Capture the cell that displays the provided text and extract its (X, Y) central coordinate. 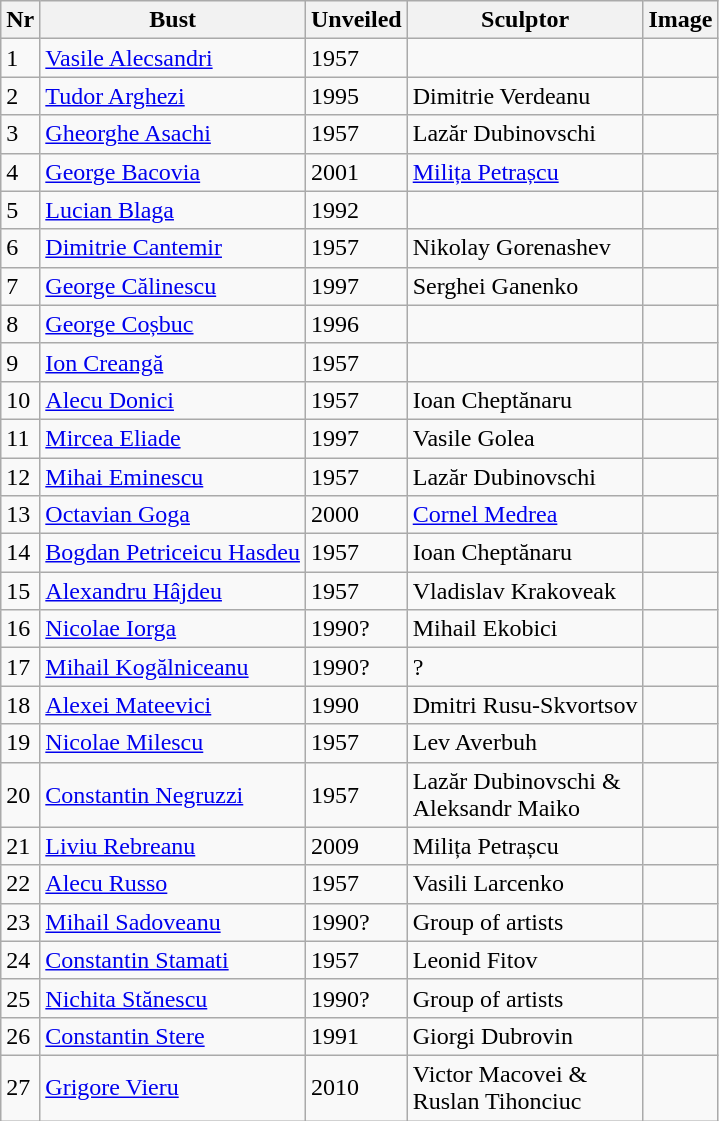
Alecu Russo (173, 884)
6 (20, 248)
8 (20, 324)
Alexei Mateevici (173, 705)
Grigore Vieru (173, 1088)
Alecu Donici (173, 400)
24 (20, 960)
1 (20, 58)
5 (20, 210)
2009 (356, 846)
1992 (356, 210)
Lucian Blaga (173, 210)
2000 (356, 515)
1995 (356, 96)
Nichita Stănescu (173, 998)
16 (20, 629)
21 (20, 846)
Nikolay Gorenashev (525, 248)
1991 (356, 1036)
? (525, 667)
Victor Macovei & Ruslan Tihonciuc (525, 1088)
2010 (356, 1088)
Vasile Alecsandri (173, 58)
13 (20, 515)
1990 (356, 705)
Octavian Goga (173, 515)
12 (20, 477)
Mihail Ekobici (525, 629)
26 (20, 1036)
7 (20, 286)
20 (20, 794)
15 (20, 591)
1996 (356, 324)
Cornel Medrea (525, 515)
25 (20, 998)
Mihai Eminescu (173, 477)
Image (680, 20)
Mihail Kogălniceanu (173, 667)
George Călinescu (173, 286)
Dimitrie Cantemir (173, 248)
Gheorghe Asachi (173, 134)
Bogdan Petriceicu Hasdeu (173, 553)
Giorgi Dubrovin (525, 1036)
Tudor Arghezi (173, 96)
22 (20, 884)
27 (20, 1088)
Constantin Stamati (173, 960)
Nr (20, 20)
Sculptor (525, 20)
Mihail Sadoveanu (173, 922)
18 (20, 705)
Vasile Golea (525, 438)
Nicolae Milescu (173, 743)
Dimitrie Verdeanu (525, 96)
Constantin Negruzzi (173, 794)
Leonid Fitov (525, 960)
Vasili Larcenko (525, 884)
17 (20, 667)
Liviu Rebreanu (173, 846)
4 (20, 172)
George Coșbuc (173, 324)
Nicolae Iorga (173, 629)
Mircea Eliade (173, 438)
Dmitri Rusu-Skvortsov (525, 705)
George Bacovia (173, 172)
Lev Averbuh (525, 743)
11 (20, 438)
Alexandru Hâjdeu (173, 591)
3 (20, 134)
Vladislav Krakoveak (525, 591)
Bust (173, 20)
9 (20, 362)
14 (20, 553)
Serghei Ganenko (525, 286)
19 (20, 743)
23 (20, 922)
2 (20, 96)
Ion Creangă (173, 362)
Constantin Stere (173, 1036)
Lazăr Dubinovschi &Aleksandr Maiko (525, 794)
10 (20, 400)
Unveiled (356, 20)
2001 (356, 172)
